Extract the [X, Y] coordinate from the center of the cell holding the provided text.  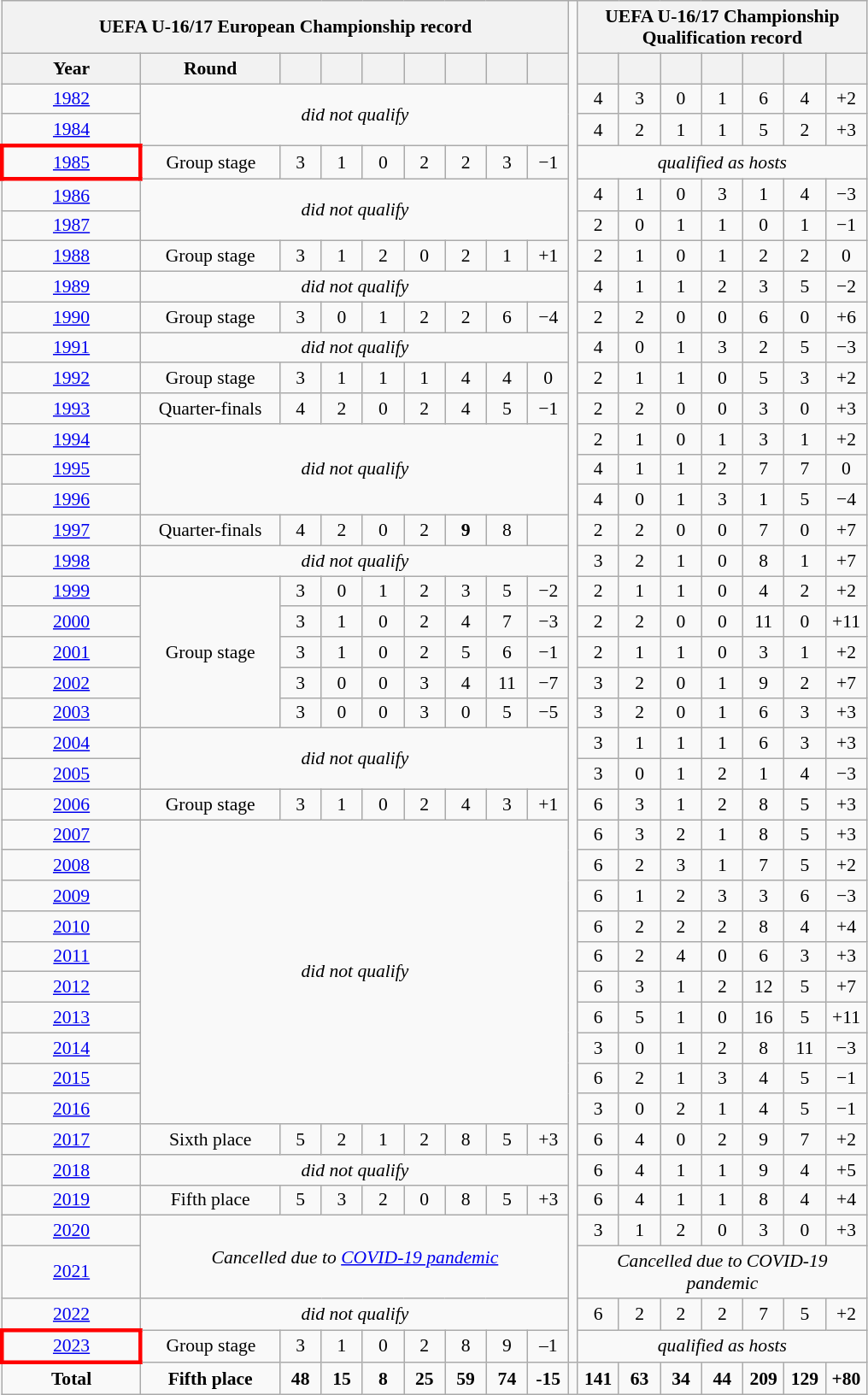
129 [805, 1380]
2012 [72, 987]
1993 [72, 409]
1996 [72, 500]
Round [210, 68]
63 [639, 1380]
2007 [72, 835]
2011 [72, 956]
1997 [72, 531]
UEFA U-16/17 Championship Qualification record [723, 27]
2022 [72, 1315]
1984 [72, 130]
+6 [846, 317]
Total [72, 1380]
1999 [72, 592]
1992 [72, 379]
1990 [72, 317]
74 [507, 1380]
UEFA U-16/17 European Championship record [285, 27]
2013 [72, 1018]
1986 [72, 195]
1985 [72, 162]
2000 [72, 622]
2009 [72, 896]
1989 [72, 287]
2016 [72, 1110]
44 [722, 1380]
2006 [72, 804]
141 [598, 1380]
2020 [72, 1231]
1988 [72, 256]
2003 [72, 713]
2008 [72, 866]
1991 [72, 348]
−7 [548, 683]
2021 [72, 1272]
2017 [72, 1139]
2010 [72, 927]
1994 [72, 439]
1998 [72, 561]
Sixth place [210, 1139]
2005 [72, 774]
25 [425, 1380]
1982 [72, 99]
+5 [846, 1170]
Year [72, 68]
48 [300, 1380]
1987 [72, 226]
12 [763, 987]
2014 [72, 1048]
2023 [72, 1347]
59 [466, 1380]
2015 [72, 1079]
2001 [72, 652]
1995 [72, 469]
2019 [72, 1200]
−5 [548, 713]
-15 [548, 1380]
15 [342, 1380]
209 [763, 1380]
+80 [846, 1380]
2004 [72, 744]
16 [763, 1018]
34 [681, 1380]
2002 [72, 683]
2018 [72, 1170]
–1 [548, 1347]
